Detect which cell encompasses the target text, then output its (x, y) center coordinate. 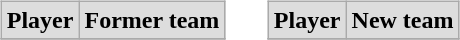
Former team (152, 20)
New team (402, 20)
